Pinpoint the cell where the given text exists, returning its [X, Y] midpoint coordinate. 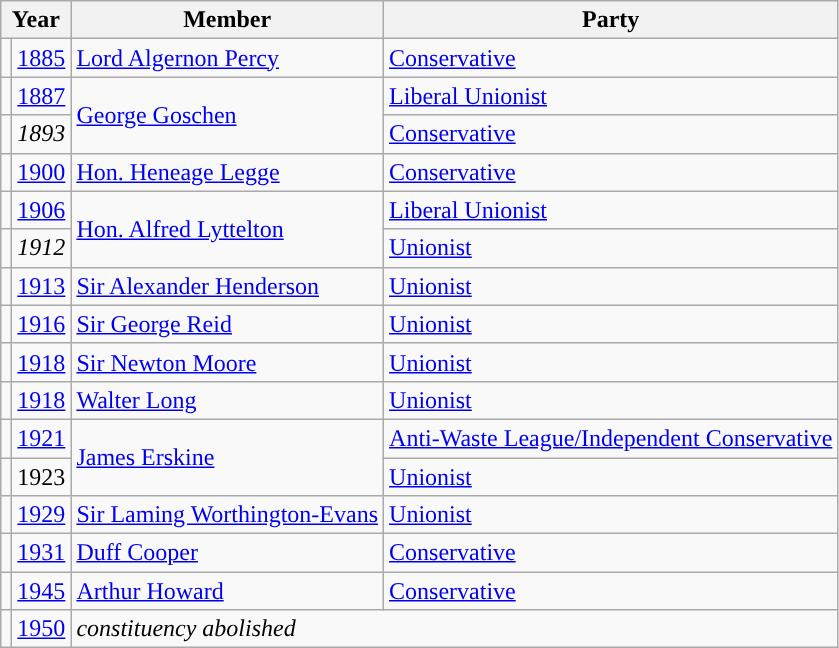
Sir Newton Moore [228, 362]
1900 [42, 172]
Hon. Alfred Lyttelton [228, 229]
1913 [42, 286]
Sir Alexander Henderson [228, 286]
1923 [42, 477]
constituency abolished [454, 629]
1945 [42, 591]
Walter Long [228, 400]
1906 [42, 210]
1950 [42, 629]
Arthur Howard [228, 591]
Party [611, 20]
George Goschen [228, 115]
Anti-Waste League/Independent Conservative [611, 438]
1929 [42, 515]
James Erskine [228, 457]
Sir Laming Worthington-Evans [228, 515]
1912 [42, 248]
Duff Cooper [228, 553]
Year [36, 20]
Hon. Heneage Legge [228, 172]
Member [228, 20]
1885 [42, 58]
1931 [42, 553]
1921 [42, 438]
1916 [42, 324]
1893 [42, 134]
Sir George Reid [228, 324]
1887 [42, 96]
Lord Algernon Percy [228, 58]
